Return [x, y] of the center of cell containing provided text 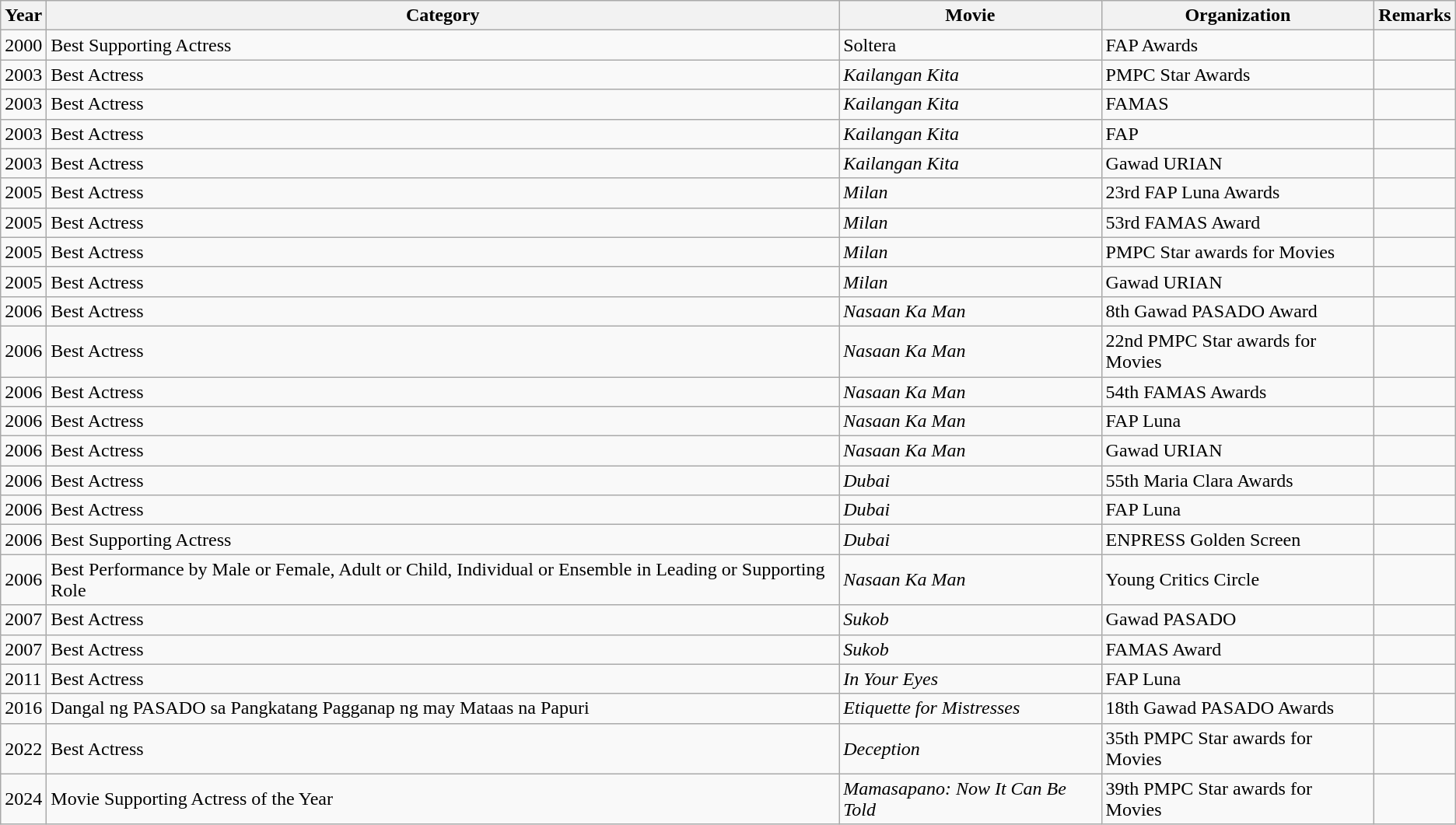
Remarks [1415, 16]
Best Performance by Male or Female, Adult or Child, Individual or Ensemble in Leading or Supporting Role [443, 580]
Organization [1238, 16]
53rd FAMAS Award [1238, 222]
FAMAS [1238, 104]
54th FAMAS Awards [1238, 391]
FAP [1238, 134]
22nd PMPC Star awards for Movies [1238, 351]
Mamasapano: Now It Can Be Told [971, 799]
Young Critics Circle [1238, 580]
Dangal ng PASADO sa Pangkatang Pagganap ng may Mataas na Papuri [443, 708]
Movie [971, 16]
2022 [23, 748]
Year [23, 16]
55th Maria Clara Awards [1238, 481]
ENPRESS Golden Screen [1238, 540]
FAMAS Award [1238, 649]
Soltera [971, 45]
2011 [23, 679]
Gawad PASADO [1238, 620]
2000 [23, 45]
Category [443, 16]
FAP Awards [1238, 45]
Movie Supporting Actress of the Year [443, 799]
Deception [971, 748]
35th PMPC Star awards for Movies [1238, 748]
In Your Eyes [971, 679]
18th Gawad PASADO Awards [1238, 708]
PMPC Star awards for Movies [1238, 252]
2016 [23, 708]
PMPC Star Awards [1238, 75]
2024 [23, 799]
Etiquette for Mistresses [971, 708]
39th PMPC Star awards for Movies [1238, 799]
23rd FAP Luna Awards [1238, 193]
8th Gawad PASADO Award [1238, 311]
